Return the (X, Y) coordinate for the center point of the cell that contains the specified text.  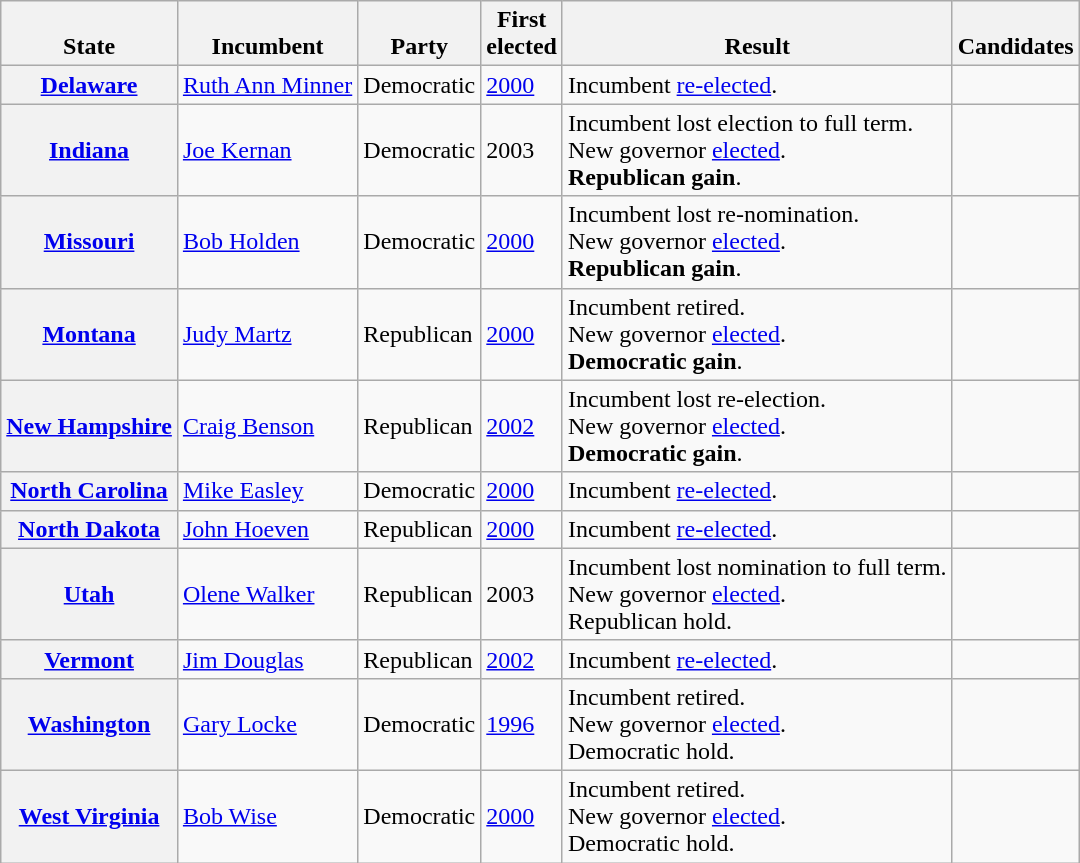
Incumbent lost nomination to full term.New governor elected.Republican hold. (757, 594)
New Hampshire (90, 426)
Montana (90, 334)
Utah (90, 594)
Jim Douglas (267, 659)
North Carolina (90, 491)
Mike Easley (267, 491)
State (90, 34)
1996 (522, 724)
Joe Kernan (267, 150)
Incumbent lost election to full term.New governor elected.Republican gain. (757, 150)
Olene Walker (267, 594)
Candidates (1016, 34)
Incumbent lost re-election.New governor elected.Democratic gain. (757, 426)
Vermont (90, 659)
Result (757, 34)
Washington (90, 724)
Judy Martz (267, 334)
Gary Locke (267, 724)
North Dakota (90, 529)
Ruth Ann Minner (267, 85)
Indiana (90, 150)
Firstelected (522, 34)
Incumbent (267, 34)
Bob Holden (267, 242)
Bob Wise (267, 816)
Delaware (90, 85)
Missouri (90, 242)
Incumbent lost re-nomination.New governor elected.Republican gain. (757, 242)
John Hoeven (267, 529)
West Virginia (90, 816)
Craig Benson (267, 426)
Party (420, 34)
Incumbent retired.New governor elected.Democratic gain. (757, 334)
